Extract the (x, y) coordinate from the center of the cell holding the provided text.  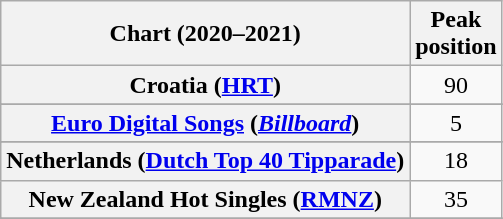
5 (456, 123)
Peakposition (456, 34)
18 (456, 161)
Euro Digital Songs (Billboard) (206, 123)
New Zealand Hot Singles (RMNZ) (206, 199)
Chart (2020–2021) (206, 34)
35 (456, 199)
Netherlands (Dutch Top 40 Tipparade) (206, 161)
90 (456, 85)
Croatia (HRT) (206, 85)
